For the text-containing cell, return its midpoint in [X, Y] coordinate format. 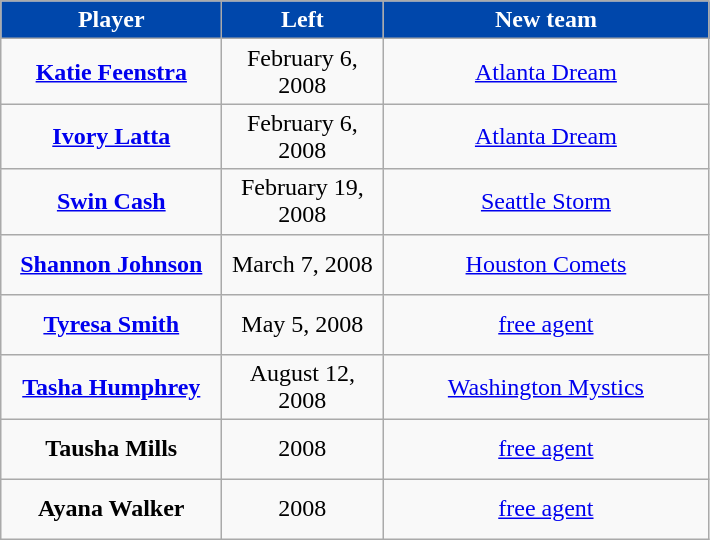
New team [546, 20]
May 5, 2008 [302, 324]
Shannon Johnson [112, 264]
Katie Feenstra [112, 72]
Ayana Walker [112, 509]
Washington Mystics [546, 386]
Tasha Humphrey [112, 386]
Seattle Storm [546, 202]
Left [302, 20]
Player [112, 20]
August 12, 2008 [302, 386]
Ivory Latta [112, 136]
Tyresa Smith [112, 324]
March 7, 2008 [302, 264]
Houston Comets [546, 264]
Swin Cash [112, 202]
Tausha Mills [112, 449]
February 19, 2008 [302, 202]
